Scan for the cell matching the given text and deliver its (x, y) coordinate at center. 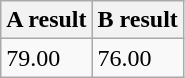
79.00 (46, 58)
A result (46, 20)
B result (138, 20)
76.00 (138, 58)
